Scan for the cell matching the given text and deliver its (x, y) coordinate at center. 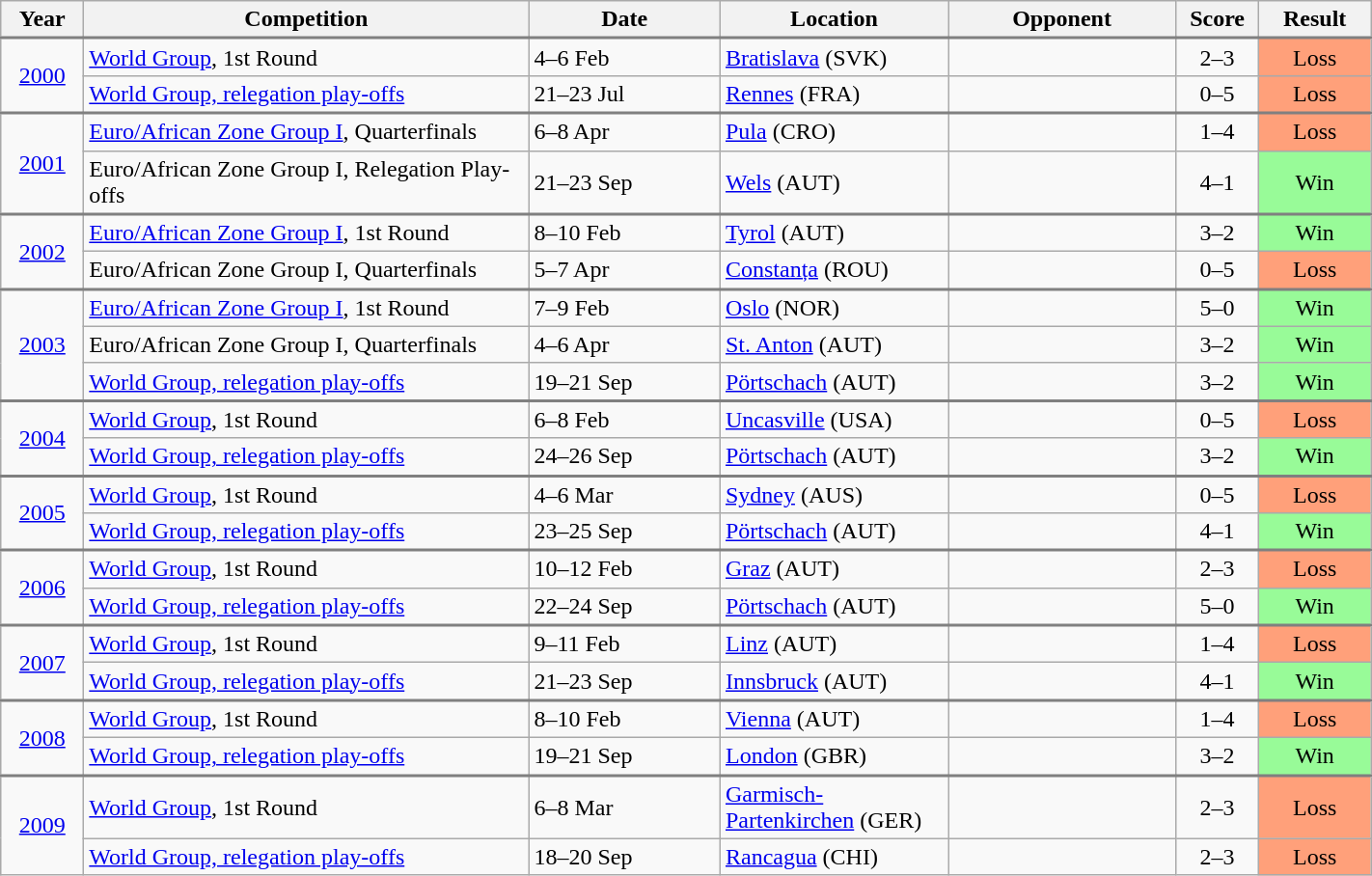
Competition (307, 19)
2004 (42, 438)
2003 (42, 344)
24–26 Sep (625, 457)
Rennes (FRA) (834, 95)
7–9 Feb (625, 307)
18–20 Sep (625, 857)
Year (42, 19)
10–12 Feb (625, 569)
Uncasville (USA) (834, 419)
6–8 Apr (625, 131)
Date (625, 19)
Score (1218, 19)
Sydney (AUS) (834, 494)
Wels (AUT) (834, 182)
Constanța (ROU) (834, 270)
4–6 Apr (625, 344)
Graz (AUT) (834, 569)
Innsbruck (AUT) (834, 681)
22–24 Sep (625, 606)
2000 (42, 76)
2005 (42, 513)
4–6 Mar (625, 494)
Linz (AUT) (834, 644)
2002 (42, 252)
6–8 Mar (625, 807)
2001 (42, 164)
Rancagua (CHI) (834, 857)
Vienna (AUT) (834, 720)
Opponent (1061, 19)
Euro/African Zone Group I, Relegation Play-offs (307, 182)
2007 (42, 663)
Oslo (NOR) (834, 307)
21–23 Jul (625, 95)
2008 (42, 738)
2006 (42, 588)
5–7 Apr (625, 270)
Tyrol (AUT) (834, 233)
Result (1315, 19)
Pula (CRO) (834, 131)
Location (834, 19)
6–8 Feb (625, 419)
2009 (42, 825)
Bratislava (SVK) (834, 58)
Garmisch-Partenkirchen (GER) (834, 807)
23–25 Sep (625, 533)
St. Anton (AUT) (834, 344)
4–6 Feb (625, 58)
London (GBR) (834, 756)
9–11 Feb (625, 644)
